Determine the [X, Y] coordinate at the center of the cell enclosing the given text.  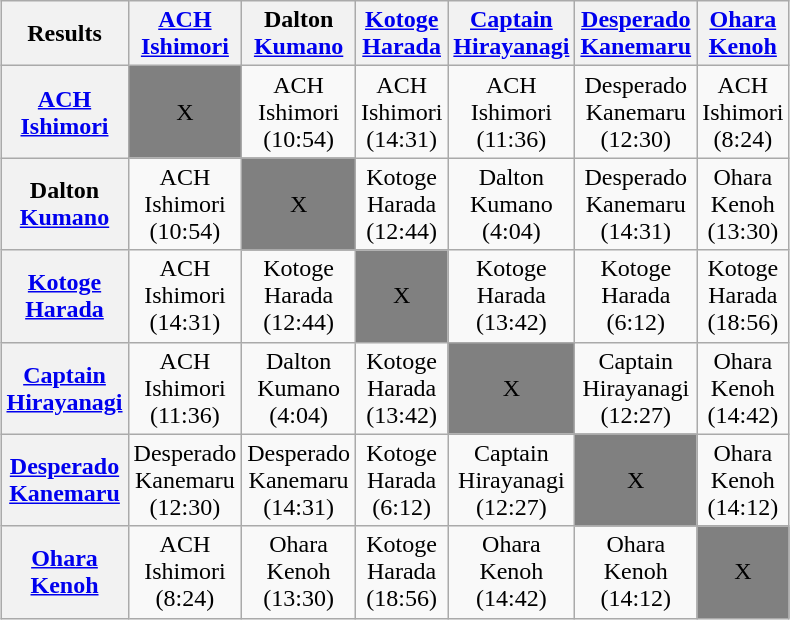
Results [64, 34]
